Extract the (x, y) coordinate from the center of the cell holding the provided text.  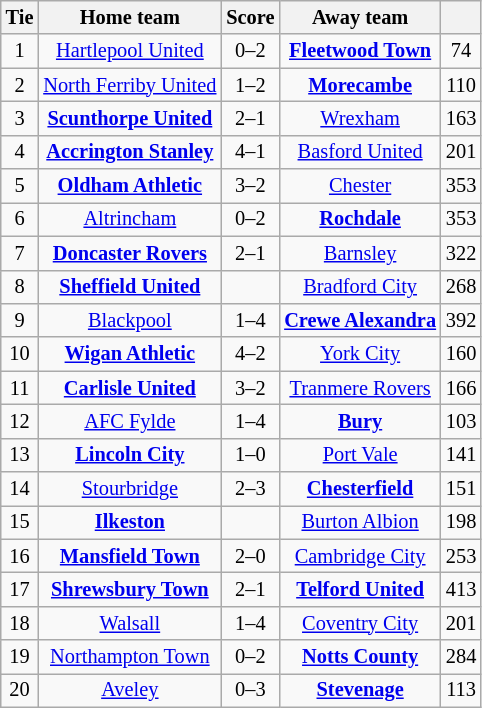
Cambridge City (360, 556)
Lincoln City (130, 455)
2–0 (250, 556)
Telford United (360, 589)
74 (461, 51)
Shrewsbury Town (130, 589)
13 (20, 455)
113 (461, 690)
198 (461, 522)
Wrexham (360, 118)
Crewe Alexandra (360, 320)
Fleetwood Town (360, 51)
413 (461, 589)
Walsall (130, 623)
Home team (130, 17)
8 (20, 287)
10 (20, 354)
Coventry City (360, 623)
Doncaster Rovers (130, 253)
141 (461, 455)
Accrington Stanley (130, 152)
7 (20, 253)
1–2 (250, 85)
York City (360, 354)
14 (20, 489)
Northampton Town (130, 657)
Rochdale (360, 219)
160 (461, 354)
Away team (360, 17)
AFC Fylde (130, 421)
322 (461, 253)
11 (20, 388)
Ilkeston (130, 522)
Stevenage (360, 690)
2–3 (250, 489)
19 (20, 657)
4–2 (250, 354)
392 (461, 320)
5 (20, 186)
12 (20, 421)
Bradford City (360, 287)
166 (461, 388)
0–3 (250, 690)
163 (461, 118)
Tranmere Rovers (360, 388)
2 (20, 85)
6 (20, 219)
Stourbridge (130, 489)
Barnsley (360, 253)
Wigan Athletic (130, 354)
Oldham Athletic (130, 186)
Tie (20, 17)
Port Vale (360, 455)
17 (20, 589)
1–0 (250, 455)
Chester (360, 186)
Notts County (360, 657)
Sheffield United (130, 287)
North Ferriby United (130, 85)
Bury (360, 421)
Burton Albion (360, 522)
Carlisle United (130, 388)
Blackpool (130, 320)
268 (461, 287)
4–1 (250, 152)
Aveley (130, 690)
18 (20, 623)
Score (250, 17)
Altrincham (130, 219)
253 (461, 556)
Hartlepool United (130, 51)
15 (20, 522)
110 (461, 85)
1 (20, 51)
16 (20, 556)
3 (20, 118)
151 (461, 489)
20 (20, 690)
4 (20, 152)
Scunthorpe United (130, 118)
Mansfield Town (130, 556)
Chesterfield (360, 489)
103 (461, 421)
Morecambe (360, 85)
9 (20, 320)
Basford United (360, 152)
284 (461, 657)
